Detect which cell encompasses the target text, then output its [x, y] center coordinate. 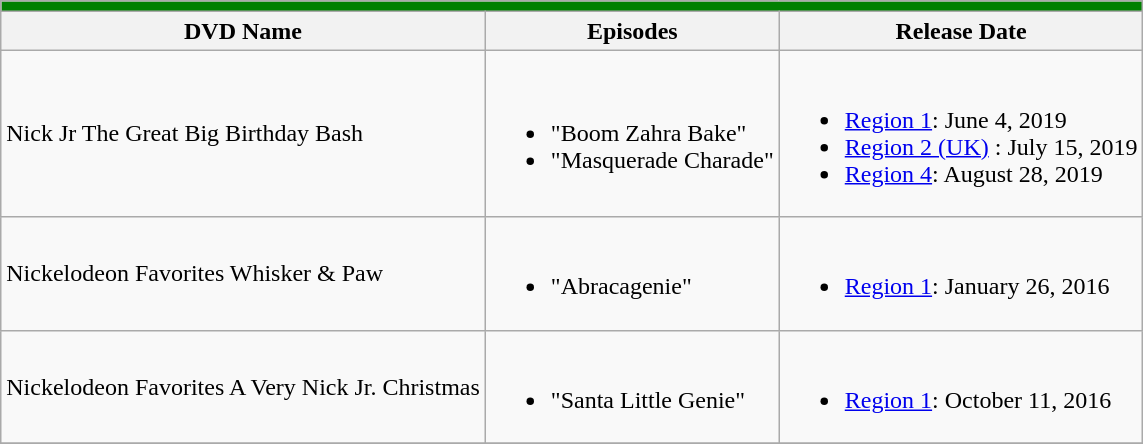
Region 1: October 11, 2016 [961, 386]
DVD Name [244, 31]
Region 1: June 4, 2019Region 2 (UK) : July 15, 2019Region 4: August 28, 2019 [961, 134]
"Boom Zahra Bake""Masquerade Charade" [632, 134]
"Santa Little Genie" [632, 386]
Release Date [961, 31]
Nickelodeon Favorites A Very Nick Jr. Christmas [244, 386]
Nick Jr The Great Big Birthday Bash [244, 134]
"Abracagenie" [632, 274]
Nickelodeon Favorites Whisker & Paw [244, 274]
Episodes [632, 31]
Region 1: January 26, 2016 [961, 274]
